Return the (X, Y) coordinate for the center point of the cell that contains the specified text.  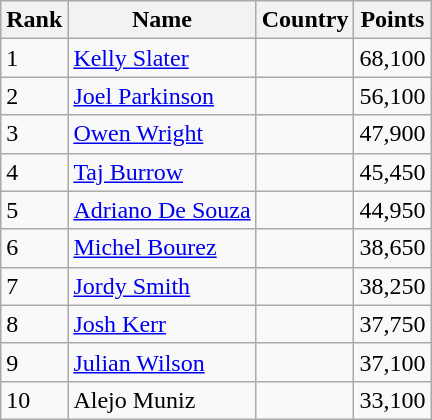
3 (34, 134)
Michel Bourez (162, 248)
Name (162, 20)
4 (34, 172)
10 (34, 400)
Country (305, 20)
68,100 (392, 58)
38,650 (392, 248)
37,100 (392, 362)
Points (392, 20)
2 (34, 96)
47,900 (392, 134)
Joel Parkinson (162, 96)
Taj Burrow (162, 172)
7 (34, 286)
38,250 (392, 286)
5 (34, 210)
56,100 (392, 96)
37,750 (392, 324)
Josh Kerr (162, 324)
45,450 (392, 172)
Owen Wright (162, 134)
Rank (34, 20)
Julian Wilson (162, 362)
44,950 (392, 210)
9 (34, 362)
Alejo Muniz (162, 400)
33,100 (392, 400)
Jordy Smith (162, 286)
Adriano De Souza (162, 210)
1 (34, 58)
8 (34, 324)
6 (34, 248)
Kelly Slater (162, 58)
